Identify which cell holds the provided text, then report its (X, Y) central coordinate. 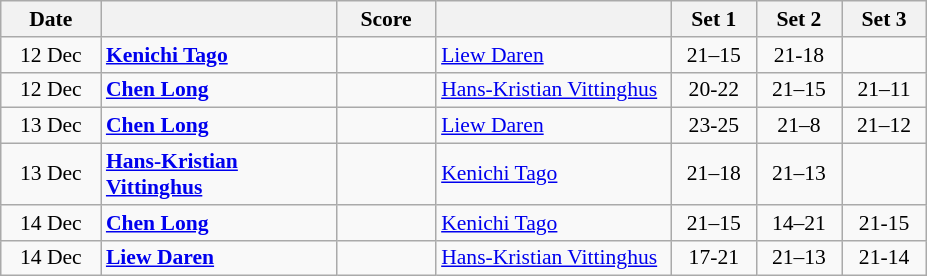
20-22 (714, 90)
23-25 (714, 126)
17-21 (714, 258)
21-18 (798, 55)
Score (386, 19)
21–11 (884, 90)
Set 1 (714, 19)
21–8 (798, 126)
Set 2 (798, 19)
21–18 (714, 174)
Set 3 (884, 19)
Date (51, 19)
14–21 (798, 223)
21-15 (884, 223)
21-14 (884, 258)
21–12 (884, 126)
